For the text-containing cell, return its midpoint in (X, Y) coordinate format. 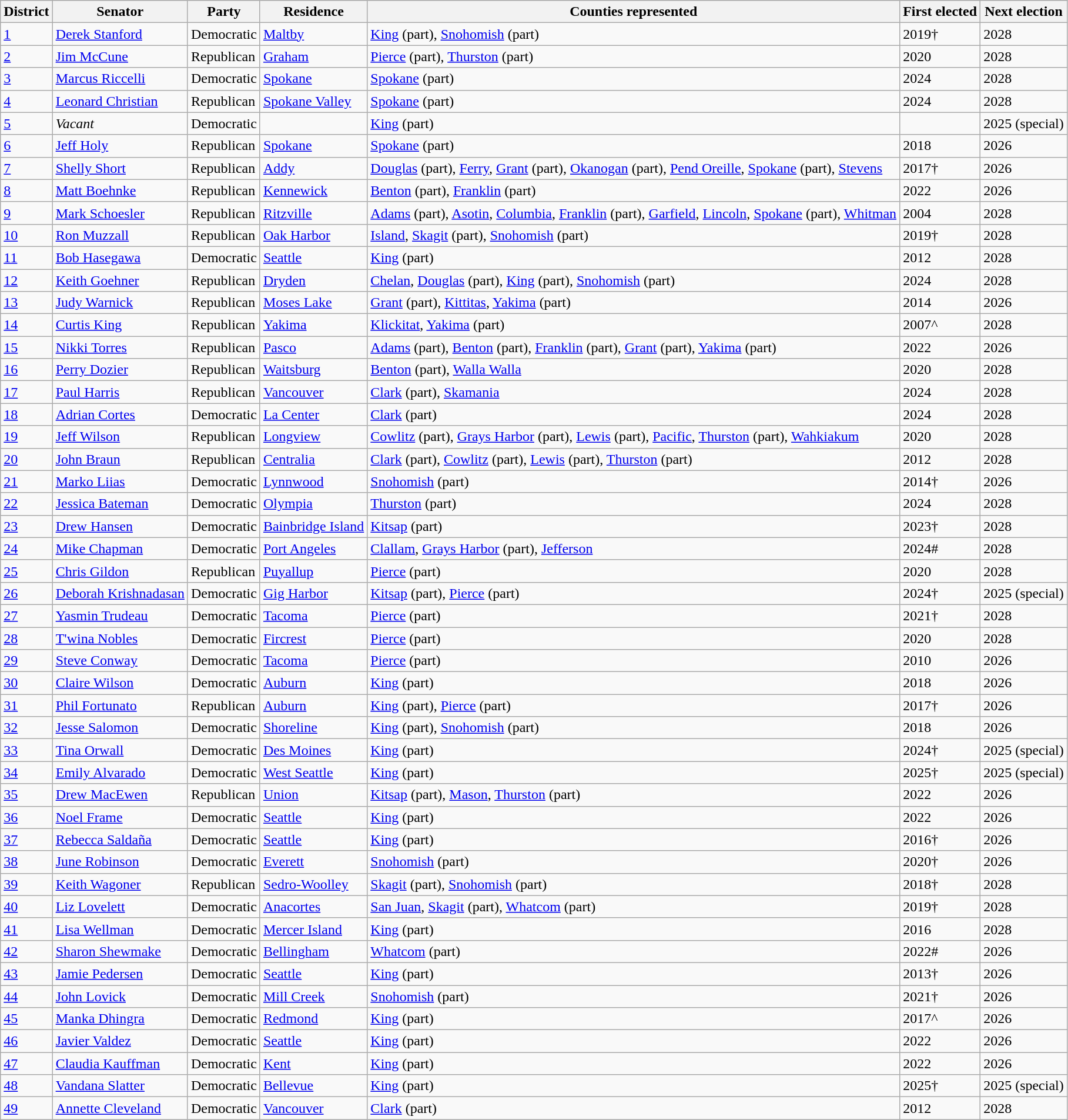
Kitsap (part), Mason, Thurston (part) (634, 795)
Olympia (313, 504)
Jim McCune (120, 56)
37 (26, 840)
31 (26, 706)
Ron Muzzall (120, 235)
35 (26, 795)
Kennewick (313, 190)
John Braun (120, 459)
Adrian Cortes (120, 414)
Emily Alvarado (120, 773)
Vandana Slatter (120, 1086)
33 (26, 750)
8 (26, 190)
2013† (940, 974)
43 (26, 974)
Chris Gildon (120, 571)
2004 (940, 213)
10 (26, 235)
Adams (part), Asotin, Columbia, Franklin (part), Garfield, Lincoln, Spokane (part), Whitman (634, 213)
La Center (313, 414)
22 (26, 504)
Pierce (part), Thurston (part) (634, 56)
Whatcom (part) (634, 951)
Yasmin Trudeau (120, 616)
Longview (313, 437)
Addy (313, 168)
13 (26, 303)
Drew MacEwen (120, 795)
Curtis King (120, 325)
Bainbridge Island (313, 526)
36 (26, 817)
34 (26, 773)
Vacant (120, 123)
2024# (940, 549)
Waitsburg (313, 370)
Des Moines (313, 750)
4 (26, 101)
Keith Wagoner (120, 884)
Jamie Pedersen (120, 974)
Spokane Valley (313, 101)
Benton (part), Franklin (part) (634, 190)
44 (26, 997)
3 (26, 79)
Mark Schoesler (120, 213)
Mill Creek (313, 997)
41 (26, 929)
45 (26, 1019)
27 (26, 616)
Counties represented (634, 12)
21 (26, 482)
Gig Harbor (313, 593)
5 (26, 123)
Bellingham (313, 951)
Oak Harbor (313, 235)
1 (26, 34)
Perry Dozier (120, 370)
2018† (940, 884)
Liz Lovelett (120, 907)
Judy Warnick (120, 303)
Party (223, 12)
Bob Hasegawa (120, 258)
King (part), Pierce (part) (634, 706)
Pasco (313, 347)
Maltby (313, 34)
2022# (940, 951)
48 (26, 1086)
Next election (1024, 12)
John Lovick (120, 997)
Leonard Christian (120, 101)
Adams (part), Benton (part), Franklin (part), Grant (part), Yakima (part) (634, 347)
Nikki Torres (120, 347)
Port Angeles (313, 549)
Skagit (part), Snohomish (part) (634, 884)
Marko Liias (120, 482)
Jesse Salomon (120, 728)
6 (26, 146)
Shelly Short (120, 168)
Jeff Wilson (120, 437)
14 (26, 325)
Annette Cleveland (120, 1108)
Everett (313, 862)
T'wina Nobles (120, 638)
12 (26, 280)
42 (26, 951)
23 (26, 526)
Sharon Shewmake (120, 951)
Jeff Holy (120, 146)
16 (26, 370)
39 (26, 884)
Bellevue (313, 1086)
28 (26, 638)
20 (26, 459)
2010 (940, 661)
Kent (313, 1064)
Redmond (313, 1019)
49 (26, 1108)
Drew Hansen (120, 526)
Residence (313, 12)
Puyallup (313, 571)
Ritzville (313, 213)
38 (26, 862)
Thurston (part) (634, 504)
Steve Conway (120, 661)
19 (26, 437)
Javier Valdez (120, 1041)
West Seattle (313, 773)
Noel Frame (120, 817)
Moses Lake (313, 303)
2023† (940, 526)
2014 (940, 303)
25 (26, 571)
24 (26, 549)
Union (313, 795)
7 (26, 168)
Yakima (313, 325)
Clark (part), Skamania (634, 392)
Tina Orwall (120, 750)
Douglas (part), Ferry, Grant (part), Okanogan (part), Pend Oreille, Spokane (part), Stevens (634, 168)
32 (26, 728)
47 (26, 1064)
40 (26, 907)
Phil Fortunato (120, 706)
Matt Boehnke (120, 190)
Mike Chapman (120, 549)
Senator (120, 12)
2 (26, 56)
Lynnwood (313, 482)
26 (26, 593)
Shoreline (313, 728)
Mercer Island (313, 929)
Island, Skagit (part), Snohomish (part) (634, 235)
2016 (940, 929)
June Robinson (120, 862)
Fircrest (313, 638)
Centralia (313, 459)
Clark (part), Cowlitz (part), Lewis (part), Thurston (part) (634, 459)
Manka Dhingra (120, 1019)
Kitsap (part), Pierce (part) (634, 593)
Keith Goehner (120, 280)
2020† (940, 862)
Rebecca Saldaña (120, 840)
Chelan, Douglas (part), King (part), Snohomish (part) (634, 280)
Derek Stanford (120, 34)
2007^ (940, 325)
2014† (940, 482)
Dryden (313, 280)
Claire Wilson (120, 683)
San Juan, Skagit (part), Whatcom (part) (634, 907)
Benton (part), Walla Walla (634, 370)
18 (26, 414)
Klickitat, Yakima (part) (634, 325)
11 (26, 258)
Sedro-Woolley (313, 884)
Lisa Wellman (120, 929)
Grant (part), Kittitas, Yakima (part) (634, 303)
Deborah Krishnadasan (120, 593)
2017^ (940, 1019)
17 (26, 392)
9 (26, 213)
Graham (313, 56)
15 (26, 347)
First elected (940, 12)
30 (26, 683)
District (26, 12)
29 (26, 661)
Anacortes (313, 907)
46 (26, 1041)
Paul Harris (120, 392)
Clallam, Grays Harbor (part), Jefferson (634, 549)
Kitsap (part) (634, 526)
Cowlitz (part), Grays Harbor (part), Lewis (part), Pacific, Thurston (part), Wahkiakum (634, 437)
2016† (940, 840)
Jessica Bateman (120, 504)
Claudia Kauffman (120, 1064)
Marcus Riccelli (120, 79)
